Locate the cell with the specified text and output its (x, y) center coordinate. 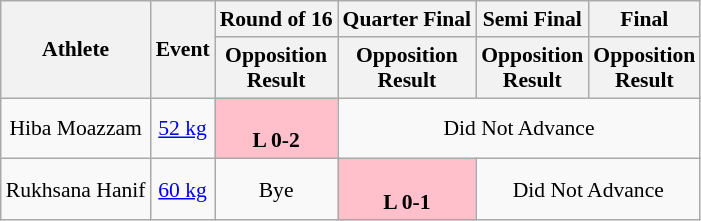
L 0-2 (276, 128)
Semi Final (532, 19)
Hiba Moazzam (76, 128)
Event (183, 50)
Athlete (76, 50)
L 0-1 (408, 190)
Final (644, 19)
Round of 16 (276, 19)
52 kg (183, 128)
Quarter Final (408, 19)
60 kg (183, 190)
Bye (276, 190)
Rukhsana Hanif (76, 190)
